Identify which cell holds the provided text, then report its (X, Y) central coordinate. 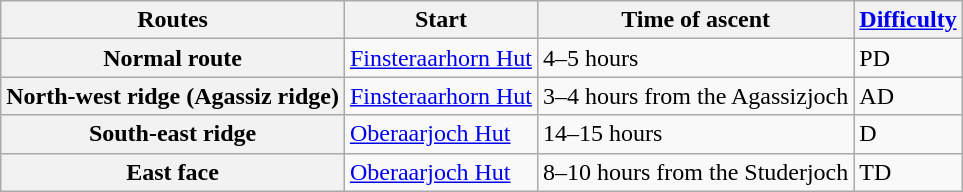
TD (908, 172)
3–4 hours from the Agassizjoch (695, 96)
Start (440, 20)
North-west ridge (Agassiz ridge) (173, 96)
D (908, 134)
Normal route (173, 58)
AD (908, 96)
4–5 hours (695, 58)
PD (908, 58)
Difficulty (908, 20)
East face (173, 172)
South-east ridge (173, 134)
14–15 hours (695, 134)
Routes (173, 20)
8–10 hours from the Studerjoch (695, 172)
Time of ascent (695, 20)
